Locate the cell with the specified text and output its (x, y) center coordinate. 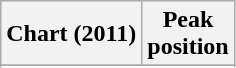
Peakposition (188, 34)
Chart (2011) (72, 34)
